Scan for the cell matching the given text and deliver its (X, Y) coordinate at center. 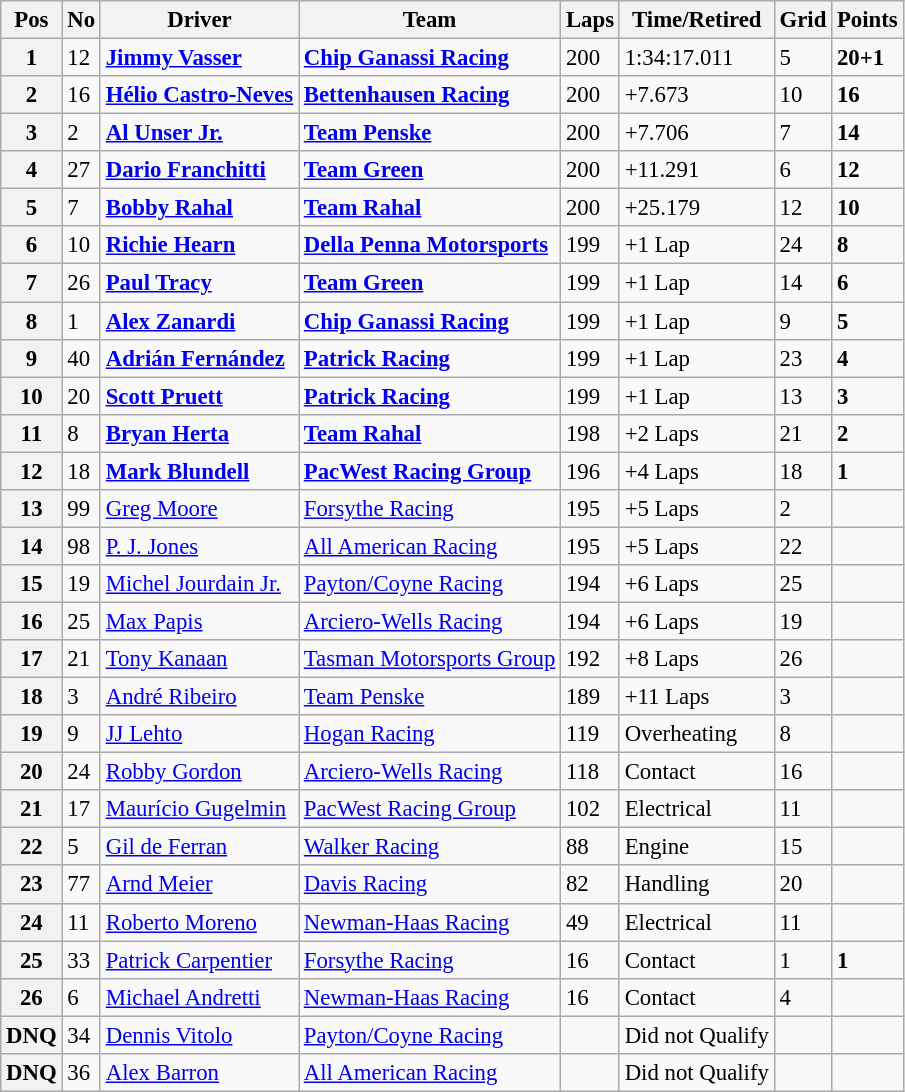
Dario Franchitti (199, 170)
Handling (696, 885)
Greg Moore (199, 509)
77 (81, 885)
198 (590, 433)
Della Penna Motorsports (429, 245)
33 (81, 960)
Driver (199, 20)
36 (81, 1073)
Hogan Racing (429, 734)
No (81, 20)
82 (590, 885)
Time/Retired (696, 20)
Grid (802, 20)
Pos (32, 20)
P. J. Jones (199, 546)
1:34:17.011 (696, 58)
Jimmy Vasser (199, 58)
102 (590, 809)
Maurício Gugelmin (199, 809)
Tony Kanaan (199, 659)
+7.706 (696, 133)
192 (590, 659)
Gil de Ferran (199, 847)
Paul Tracy (199, 283)
118 (590, 772)
Patrick Carpentier (199, 960)
André Ribeiro (199, 697)
Bettenhausen Racing (429, 95)
Team (429, 20)
Robby Gordon (199, 772)
Max Papis (199, 621)
+2 Laps (696, 433)
Adrián Fernández (199, 358)
Dennis Vitolo (199, 1035)
119 (590, 734)
Al Unser Jr. (199, 133)
40 (81, 358)
Alex Zanardi (199, 321)
Arnd Meier (199, 885)
Scott Pruett (199, 396)
196 (590, 471)
Bobby Rahal (199, 208)
+11 Laps (696, 697)
27 (81, 170)
Michael Andretti (199, 997)
Walker Racing (429, 847)
88 (590, 847)
Alex Barron (199, 1073)
JJ Lehto (199, 734)
49 (590, 922)
189 (590, 697)
Roberto Moreno (199, 922)
Laps (590, 20)
+4 Laps (696, 471)
Michel Jourdain Jr. (199, 584)
Davis Racing (429, 885)
+8 Laps (696, 659)
98 (81, 546)
34 (81, 1035)
99 (81, 509)
Overheating (696, 734)
Points (868, 20)
+11.291 (696, 170)
Hélio Castro-Neves (199, 95)
Bryan Herta (199, 433)
Richie Hearn (199, 245)
+25.179 (696, 208)
Engine (696, 847)
20+1 (868, 58)
Tasman Motorsports Group (429, 659)
+7.673 (696, 95)
Mark Blundell (199, 471)
